Capture the cell that displays the provided text and extract its (x, y) central coordinate. 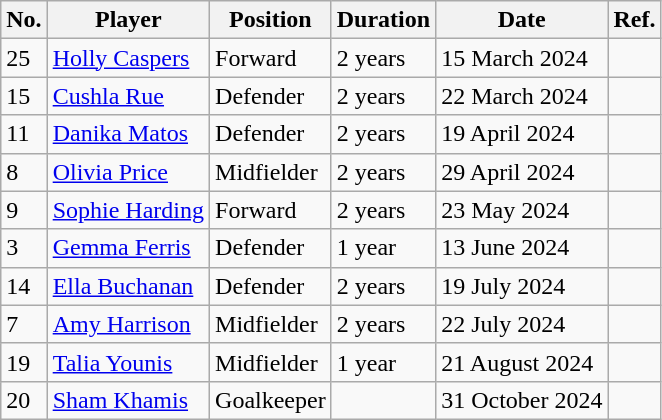
22 March 2024 (522, 96)
Goalkeeper (271, 400)
Sophie Harding (128, 210)
31 October 2024 (522, 400)
Ella Buchanan (128, 286)
20 (24, 400)
25 (24, 58)
13 June 2024 (522, 248)
Duration (383, 20)
19 (24, 362)
7 (24, 324)
19 July 2024 (522, 286)
Talia Younis (128, 362)
Position (271, 20)
23 May 2024 (522, 210)
Holly Caspers (128, 58)
Cushla Rue (128, 96)
15 March 2024 (522, 58)
19 April 2024 (522, 134)
15 (24, 96)
Amy Harrison (128, 324)
11 (24, 134)
Date (522, 20)
22 July 2024 (522, 324)
29 April 2024 (522, 172)
Sham Khamis (128, 400)
Gemma Ferris (128, 248)
No. (24, 20)
21 August 2024 (522, 362)
3 (24, 248)
Player (128, 20)
9 (24, 210)
Ref. (634, 20)
14 (24, 286)
Olivia Price (128, 172)
Danika Matos (128, 134)
8 (24, 172)
